Return the [X, Y] coordinate for the center point of the cell that contains the specified text.  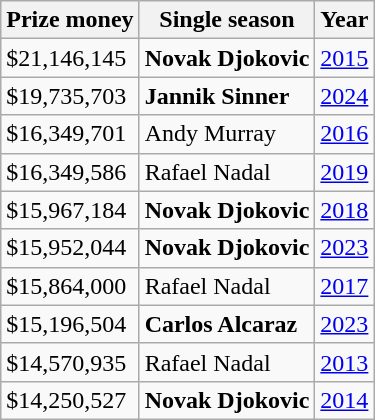
Jannik Sinner [227, 96]
Single season [227, 20]
$14,250,527 [70, 400]
2017 [344, 286]
$16,349,586 [70, 172]
Carlos Alcaraz [227, 324]
$15,952,044 [70, 248]
Year [344, 20]
Andy Murray [227, 134]
$15,967,184 [70, 210]
2018 [344, 210]
$15,196,504 [70, 324]
$14,570,935 [70, 362]
$16,349,701 [70, 134]
2016 [344, 134]
Prize money [70, 20]
2024 [344, 96]
2019 [344, 172]
$19,735,703 [70, 96]
2014 [344, 400]
2015 [344, 58]
$21,146,145 [70, 58]
2013 [344, 362]
$15,864,000 [70, 286]
